Determine the (x, y) coordinate at the center of the cell enclosing the given text.  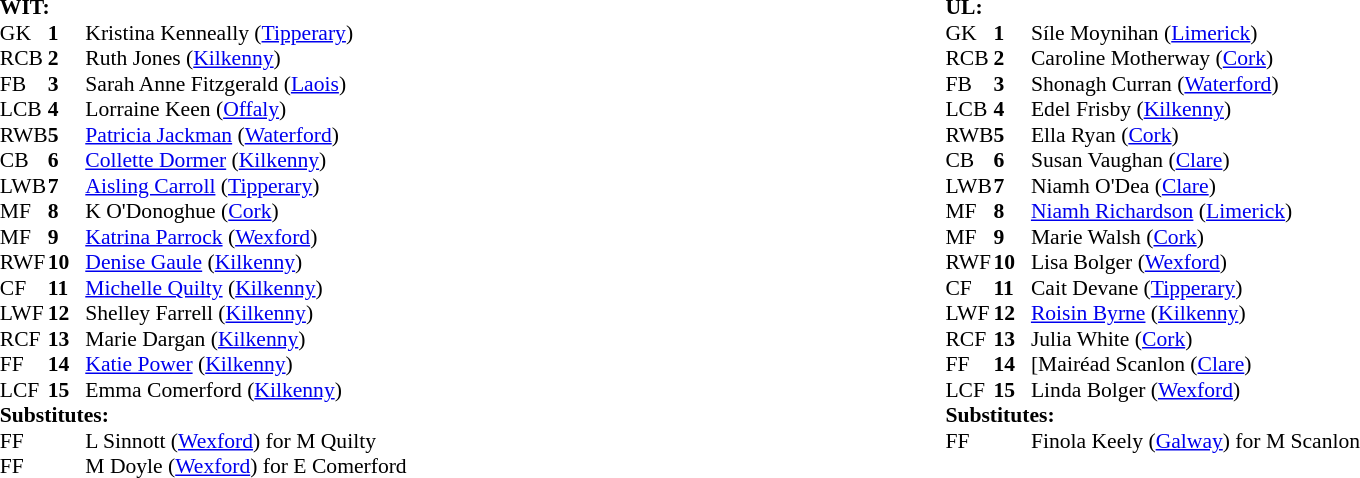
Cait Devane (Tipperary) (1196, 288)
Niamh O'Dea (Clare) (1196, 186)
Patricia Jackman (Waterford) (246, 135)
Edel Frisby (Kilkenny) (1196, 109)
[Mairéad Scanlon (Clare) (1196, 365)
Aisling Carroll (Tipperary) (246, 186)
Lisa Bolger (Wexford) (1196, 263)
Susan Vaughan (Clare) (1196, 161)
Katie Power (Kilkenny) (246, 365)
Marie Dargan (Kilkenny) (246, 339)
Katrina Parrock (Wexford) (246, 237)
Sarah Anne Fitzgerald (Laois) (246, 84)
Kristina Kenneally (Tipperary) (246, 33)
K O'Donoghue (Cork) (246, 211)
Collette Dormer (Kilkenny) (246, 161)
L Sinnott (Wexford) for M Quilty (246, 441)
Shonagh Curran (Waterford) (1196, 84)
Síle Moynihan (Limerick) (1196, 33)
Niamh Richardson (Limerick) (1196, 211)
Ruth Jones (Kilkenny) (246, 59)
Lorraine Keen (Offaly) (246, 109)
Shelley Farrell (Kilkenny) (246, 313)
Julia White (Cork) (1196, 339)
Finola Keely (Galway) for M Scanlon (1196, 441)
Roisin Byrne (Kilkenny) (1196, 313)
Michelle Quilty (Kilkenny) (246, 288)
Caroline Motherway (Cork) (1196, 59)
Denise Gaule (Kilkenny) (246, 263)
Marie Walsh (Cork) (1196, 237)
Ella Ryan (Cork) (1196, 135)
Linda Bolger (Wexford) (1196, 390)
Emma Comerford (Kilkenny) (246, 390)
